Return the [X, Y] coordinate for the center point of the cell that contains the specified text.  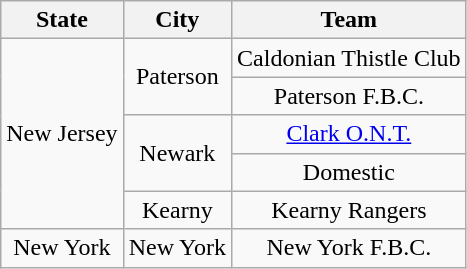
Domestic [350, 172]
Paterson [177, 77]
New Jersey [62, 134]
Paterson F.B.C. [350, 96]
Kearny [177, 210]
State [62, 20]
Clark O.N.T. [350, 134]
Newark [177, 153]
Caldonian Thistle Club [350, 58]
City [177, 20]
New York F.B.C. [350, 248]
Team [350, 20]
Kearny Rangers [350, 210]
